Pinpoint the cell where the given text exists, returning its (X, Y) midpoint coordinate. 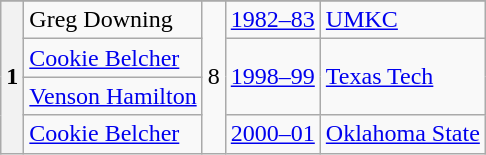
1998–99 (272, 77)
1 (12, 77)
Greg Downing (113, 20)
2000–01 (272, 134)
Oklahoma State (402, 134)
Texas Tech (402, 77)
Venson Hamilton (113, 96)
8 (214, 77)
1982–83 (272, 20)
UMKC (402, 20)
